Search for the cell housing the specified text and yield its [X, Y] center coordinate. 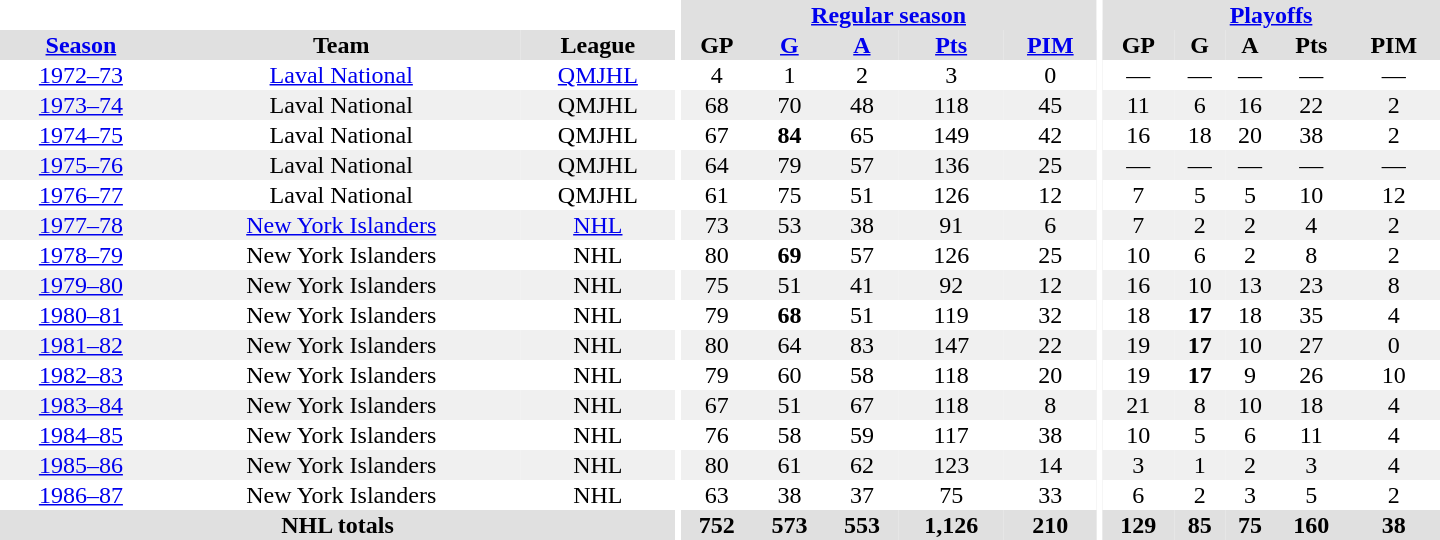
45 [1050, 105]
1,126 [951, 525]
13 [1250, 285]
553 [862, 525]
60 [790, 375]
65 [862, 135]
1986–87 [81, 495]
160 [1312, 525]
Season [81, 45]
53 [790, 225]
84 [790, 135]
42 [1050, 135]
85 [1200, 525]
Playoffs [1271, 15]
1983–84 [81, 405]
14 [1050, 465]
70 [790, 105]
147 [951, 345]
48 [862, 105]
Regular season [889, 15]
210 [1050, 525]
129 [1138, 525]
59 [862, 435]
117 [951, 435]
1979–80 [81, 285]
9 [1250, 375]
83 [862, 345]
37 [862, 495]
1978–79 [81, 255]
1972–73 [81, 75]
League [598, 45]
63 [718, 495]
NHL totals [338, 525]
752 [718, 525]
62 [862, 465]
21 [1138, 405]
1974–75 [81, 135]
136 [951, 165]
91 [951, 225]
92 [951, 285]
27 [1312, 345]
73 [718, 225]
1982–83 [81, 375]
23 [1312, 285]
119 [951, 315]
1975–76 [81, 165]
1981–82 [81, 345]
33 [1050, 495]
149 [951, 135]
Team [342, 45]
41 [862, 285]
76 [718, 435]
1976–77 [81, 195]
1977–78 [81, 225]
69 [790, 255]
1985–86 [81, 465]
35 [1312, 315]
26 [1312, 375]
1973–74 [81, 105]
573 [790, 525]
1984–85 [81, 435]
123 [951, 465]
1980–81 [81, 315]
32 [1050, 315]
